Detect which cell encompasses the target text, then output its (x, y) center coordinate. 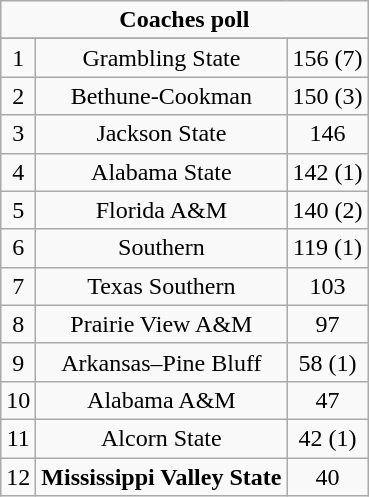
Bethune-Cookman (162, 96)
Southern (162, 248)
103 (328, 286)
7 (18, 286)
142 (1) (328, 172)
12 (18, 477)
140 (2) (328, 210)
150 (3) (328, 96)
Alabama State (162, 172)
4 (18, 172)
3 (18, 134)
58 (1) (328, 362)
40 (328, 477)
5 (18, 210)
6 (18, 248)
97 (328, 324)
11 (18, 438)
Alcorn State (162, 438)
Texas Southern (162, 286)
Florida A&M (162, 210)
2 (18, 96)
Alabama A&M (162, 400)
10 (18, 400)
Arkansas–Pine Bluff (162, 362)
47 (328, 400)
Prairie View A&M (162, 324)
42 (1) (328, 438)
Jackson State (162, 134)
9 (18, 362)
1 (18, 58)
119 (1) (328, 248)
Grambling State (162, 58)
146 (328, 134)
Mississippi Valley State (162, 477)
8 (18, 324)
156 (7) (328, 58)
Coaches poll (184, 20)
